From the cell containing the given text, extract its center point as (x, y) coordinate. 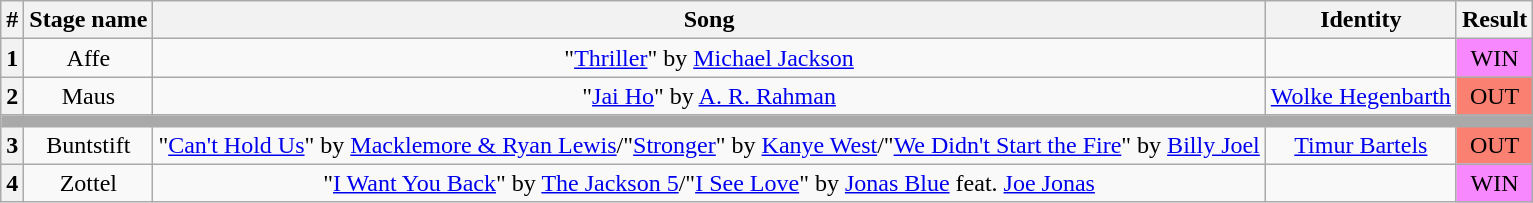
3 (12, 145)
Timur Bartels (1360, 145)
Affe (88, 58)
2 (12, 96)
Stage name (88, 20)
Song (709, 20)
Buntstift (88, 145)
"I Want You Back" by The Jackson 5/"I See Love" by Jonas Blue feat. Joe Jonas (709, 183)
"Jai Ho" by A. R. Rahman (709, 96)
1 (12, 58)
Zottel (88, 183)
Result (1494, 20)
Maus (88, 96)
Wolke Hegenbarth (1360, 96)
# (12, 20)
4 (12, 183)
Identity (1360, 20)
"Can't Hold Us" by Macklemore & Ryan Lewis/"Stronger" by Kanye West/"We Didn't Start the Fire" by Billy Joel (709, 145)
"Thriller" by Michael Jackson (709, 58)
